Extract the (x, y) coordinate from the center of the cell holding the provided text.  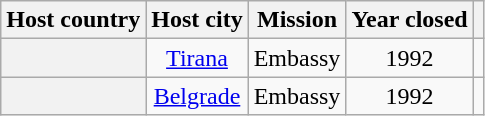
Tirana (197, 58)
Host country (74, 20)
Mission (297, 20)
Host city (197, 20)
Belgrade (197, 96)
Year closed (410, 20)
